Search for the cell housing the specified text and yield its [x, y] center coordinate. 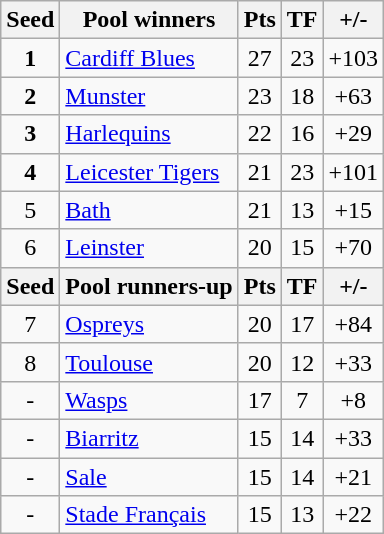
4 [30, 172]
8 [30, 362]
+84 [354, 324]
Harlequins [149, 134]
Stade Français [149, 515]
Wasps [149, 400]
22 [260, 134]
+21 [354, 477]
Sale [149, 477]
Pool winners [149, 20]
Munster [149, 96]
Leicester Tigers [149, 172]
Leinster [149, 248]
+29 [354, 134]
2 [30, 96]
5 [30, 210]
12 [302, 362]
Bath [149, 210]
+101 [354, 172]
18 [302, 96]
+63 [354, 96]
Pool runners-up [149, 286]
3 [30, 134]
+70 [354, 248]
+8 [354, 400]
Cardiff Blues [149, 58]
Ospreys [149, 324]
+22 [354, 515]
27 [260, 58]
Toulouse [149, 362]
+15 [354, 210]
Biarritz [149, 438]
1 [30, 58]
16 [302, 134]
6 [30, 248]
+103 [354, 58]
